Provide the (x, y) coordinate of the cell's center where the given text is located.  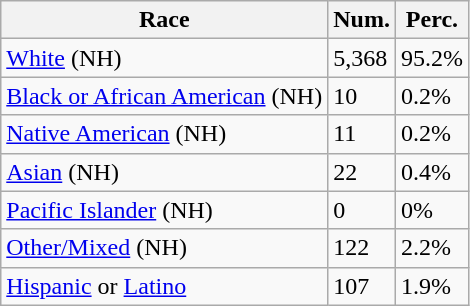
122 (362, 248)
White (NH) (164, 58)
Asian (NH) (164, 172)
0% (432, 210)
0.4% (432, 172)
Black or African American (NH) (164, 96)
11 (362, 134)
Perc. (432, 20)
22 (362, 172)
Other/Mixed (NH) (164, 248)
95.2% (432, 58)
10 (362, 96)
2.2% (432, 248)
107 (362, 286)
0 (362, 210)
Num. (362, 20)
5,368 (362, 58)
Pacific Islander (NH) (164, 210)
Hispanic or Latino (164, 286)
Native American (NH) (164, 134)
Race (164, 20)
1.9% (432, 286)
